Output the [X, Y] coordinate of the center of the cell containing the given text.  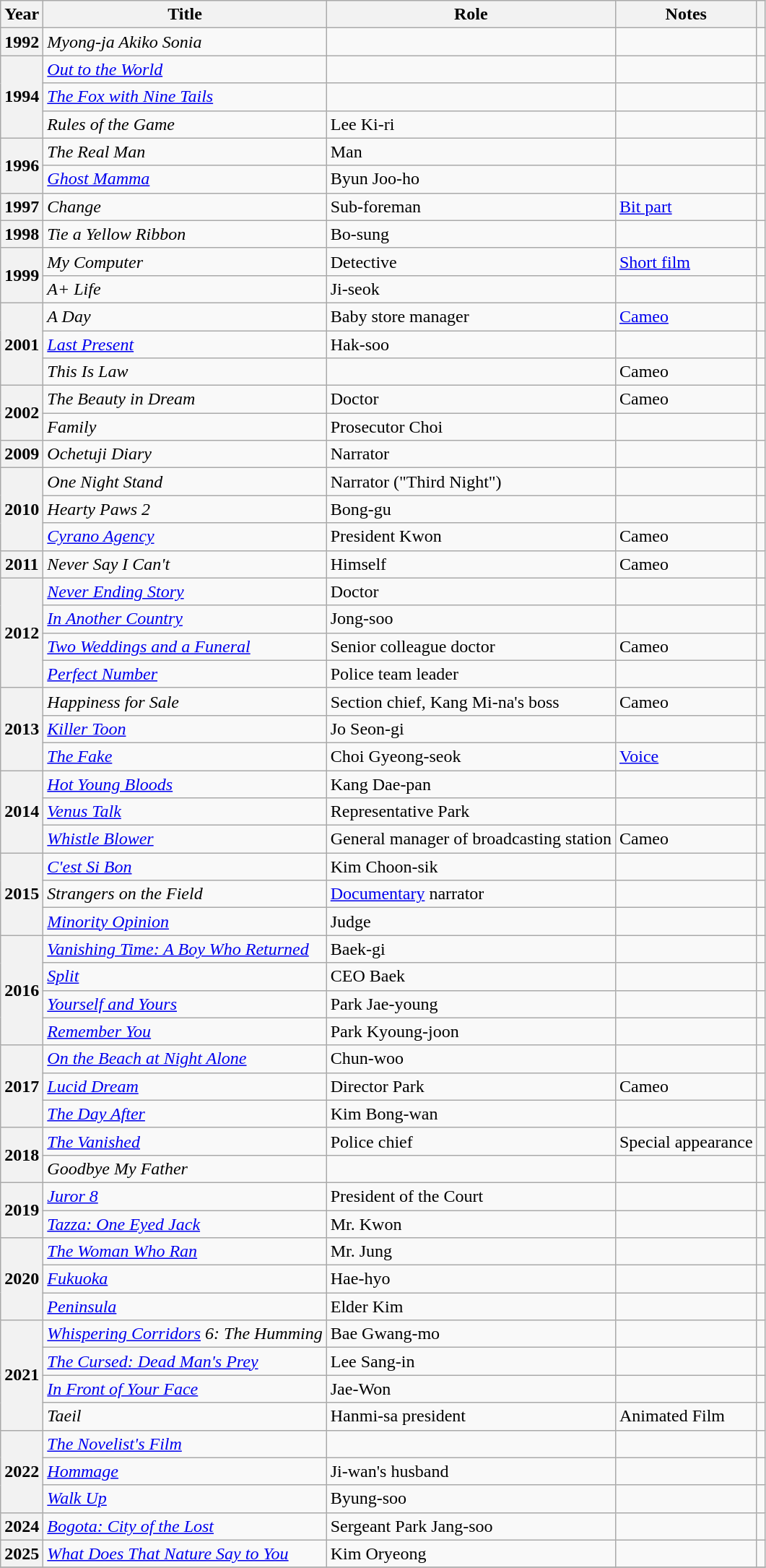
Peninsula [185, 1307]
Split [185, 976]
A Day [185, 316]
2022 [22, 1471]
Whispering Corridors 6: The Humming [185, 1334]
Baek-gi [471, 949]
Voice [686, 756]
2020 [22, 1279]
Strangers on the Field [185, 894]
Never Ending Story [185, 592]
Detective [471, 261]
Remember You [185, 1031]
On the Beach at Night Alone [185, 1059]
What Does That Nature Say to You [185, 1554]
Bogota: City of the Lost [185, 1526]
Rules of the Game [185, 124]
2002 [22, 413]
Mr. Jung [471, 1252]
Role [471, 14]
2001 [22, 344]
Minority Opinion [185, 922]
This Is Law [185, 372]
Kim Bong-wan [471, 1114]
Kim Choon-sik [471, 867]
Notes [686, 14]
Short film [686, 261]
Baby store manager [471, 316]
Hearty Paws 2 [185, 509]
Never Say I Can't [185, 564]
Documentary narrator [471, 894]
Director Park [471, 1086]
Hak-soo [471, 345]
Prosecutor Choi [471, 427]
The Fox with Nine Tails [185, 97]
Lucid Dream [185, 1086]
Ghost Mamma [185, 179]
Cyrano Agency [185, 537]
Man [471, 152]
Animated Film [686, 1416]
Out to the World [185, 69]
Jae-Won [471, 1389]
Bit part [686, 207]
Narrator ("Third Night") [471, 482]
In Front of Your Face [185, 1389]
Sub-foreman [471, 207]
Jong-soo [471, 619]
2010 [22, 509]
The Novelist's Film [185, 1444]
Fukuoka [185, 1279]
Happiness for Sale [185, 701]
Family [185, 427]
The Woman Who Ran [185, 1252]
Police team leader [471, 674]
2025 [22, 1554]
The Real Man [185, 152]
2012 [22, 633]
Ji-seok [471, 289]
2013 [22, 729]
Kim Oryeong [471, 1554]
Jo Seon-gi [471, 729]
The Fake [185, 756]
The Beauty in Dream [185, 399]
1997 [22, 207]
Ochetuji Diary [185, 454]
2016 [22, 990]
Choi Gyeong-seok [471, 756]
2017 [22, 1086]
Juror 8 [185, 1196]
1992 [22, 42]
Vanishing Time: A Boy Who Returned [185, 949]
A+ Life [185, 289]
Goodbye My Father [185, 1169]
Byun Joo-ho [471, 179]
Whistle Blower [185, 839]
Hae-hyo [471, 1279]
Ji-wan's husband [471, 1471]
Last Present [185, 345]
Bae Gwang-mo [471, 1334]
2015 [22, 894]
Narrator [471, 454]
Two Weddings and a Funeral [185, 646]
One Night Stand [185, 482]
Killer Toon [185, 729]
Chun-woo [471, 1059]
1996 [22, 165]
2024 [22, 1526]
Yourself and Yours [185, 1004]
Bong-gu [471, 509]
2011 [22, 564]
The Cursed: Dead Man's Prey [185, 1361]
Special appearance [686, 1141]
1998 [22, 234]
Year [22, 14]
Park Jae-young [471, 1004]
CEO Baek [471, 976]
President Kwon [471, 537]
2021 [22, 1375]
1994 [22, 97]
Judge [471, 922]
My Computer [185, 261]
Lee Ki-ri [471, 124]
Lee Sang-in [471, 1361]
Sergeant Park Jang-soo [471, 1526]
The Vanished [185, 1141]
C'est Si Bon [185, 867]
1999 [22, 275]
Myong-ja Akiko Sonia [185, 42]
Senior colleague doctor [471, 646]
Taeil [185, 1416]
Section chief, Kang Mi-na's boss [471, 701]
Byung-soo [471, 1499]
2009 [22, 454]
Perfect Number [185, 674]
General manager of broadcasting station [471, 839]
In Another Country [185, 619]
Representative Park [471, 812]
2019 [22, 1210]
Venus Talk [185, 812]
Hot Young Bloods [185, 784]
Change [185, 207]
Kang Dae-pan [471, 784]
Police chief [471, 1141]
Bo-sung [471, 234]
President of the Court [471, 1196]
Himself [471, 564]
Walk Up [185, 1499]
Tazza: One Eyed Jack [185, 1224]
Title [185, 14]
Mr. Kwon [471, 1224]
The Day After [185, 1114]
Tie a Yellow Ribbon [185, 234]
2018 [22, 1155]
Hanmi-sa president [471, 1416]
Hommage [185, 1471]
Elder Kim [471, 1307]
2014 [22, 811]
Park Kyoung-joon [471, 1031]
